Pinpoint the cell where the given text exists, returning its [x, y] midpoint coordinate. 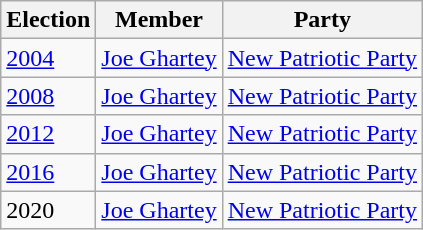
2016 [48, 172]
2004 [48, 58]
Party [322, 20]
2012 [48, 134]
2008 [48, 96]
Member [159, 20]
Election [48, 20]
2020 [48, 210]
